Determine the [X, Y] coordinate at the center of the cell enclosing the given text.  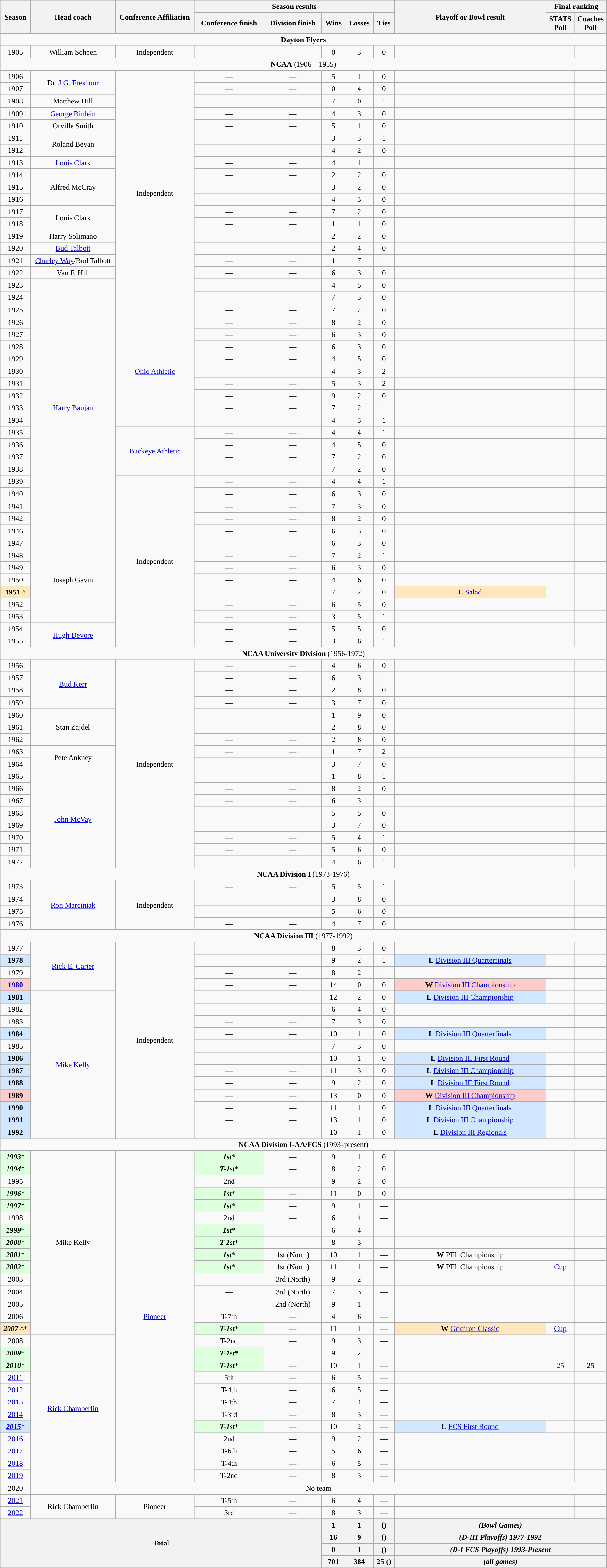
1911 [16, 138]
1995 [16, 1181]
NCAA Division I (1973-1976) [304, 875]
1959 [16, 703]
Ties [384, 24]
1906 [16, 77]
1983 [16, 1022]
NCAA University Division (1956-1972) [304, 654]
Ohio Athletic [155, 371]
T-3rd [229, 1415]
1927 [16, 334]
1965 [16, 776]
2007 ^* [16, 1328]
L Division III Regionals [470, 1132]
1914 [16, 175]
1973 [16, 887]
1931 [16, 384]
Dr. J.G. Freshour [73, 83]
Matthew Hill [73, 101]
NCAA (1906 – 1955) [304, 64]
John McVay [73, 819]
1941 [16, 506]
1938 [16, 469]
1950 [16, 580]
1984 [16, 1034]
2015* [16, 1427]
2009* [16, 1353]
1932 [16, 396]
1976 [16, 924]
1930 [16, 371]
701 [333, 1562]
1975 [16, 911]
Alfred McCray [73, 187]
1974 [16, 899]
1946 [16, 531]
Playoff or Bowl result [470, 17]
William Schoen [73, 52]
1912 [16, 150]
1970 [16, 838]
2005 [16, 1304]
1987 [16, 1071]
(D-III Playoffs) 1977-1992 [501, 1537]
2002* [16, 1267]
1977 [16, 948]
1996* [16, 1194]
George Binlein [73, 114]
2019 [16, 1476]
1922 [16, 273]
Pete Ankney [73, 758]
Orville Smith [73, 126]
1948 [16, 555]
Ron Marciniak [73, 905]
1949 [16, 568]
1978 [16, 960]
14 [333, 985]
1937 [16, 457]
1988 [16, 1083]
Joseph Gavin [73, 580]
(Bowl Games) [501, 1525]
(all games) [501, 1562]
Division finish [293, 24]
1958 [16, 690]
1940 [16, 494]
1925 [16, 310]
2nd (North) [293, 1304]
2006 [16, 1316]
2022 [16, 1513]
1997* [16, 1206]
1979 [16, 973]
1960 [16, 715]
2017 [16, 1451]
2014 [16, 1415]
5th [229, 1378]
2004 [16, 1292]
Bud Talbott [73, 248]
1920 [16, 248]
Losses [359, 24]
1954 [16, 629]
Season results [295, 7]
No team [319, 1488]
1921 [16, 261]
1942 [16, 518]
2013 [16, 1402]
1936 [16, 445]
Rick E. Carter [73, 966]
(D-I FCS Playoffs) 1993-Present [501, 1549]
1905 [16, 52]
Conference finish [229, 24]
T-6th [229, 1451]
1918 [16, 224]
Buckeye Athletic [155, 451]
1990 [16, 1108]
Van F. Hill [73, 273]
L Salad [470, 592]
1993* [16, 1157]
3rd [229, 1513]
384 [359, 1562]
NCAA Division I-AA/FCS (1993–present) [304, 1145]
1961 [16, 727]
1963 [16, 752]
Conference Affiliation [155, 17]
2003 [16, 1279]
2016 [16, 1439]
Final ranking [576, 7]
2001* [16, 1255]
W Gridiron Classic [470, 1328]
T-7th [229, 1316]
1991 [16, 1120]
Roland Bevan [73, 144]
1926 [16, 322]
Charley Way/Bud Talbott [73, 261]
Coaches Poll [590, 24]
1919 [16, 236]
1952 [16, 604]
1986 [16, 1058]
2018 [16, 1464]
1933 [16, 408]
1953 [16, 617]
1992 [16, 1132]
Wins [333, 24]
Harry Solimano [73, 236]
1994* [16, 1169]
2021 [16, 1500]
1980 [16, 985]
2000* [16, 1243]
1957 [16, 678]
1964 [16, 764]
1934 [16, 420]
1956 [16, 666]
1998 [16, 1218]
2020 [16, 1488]
1951 ^ [16, 592]
1966 [16, 788]
1962 [16, 739]
1910 [16, 126]
1968 [16, 813]
2008 [16, 1341]
Hugh Devore [73, 635]
1969 [16, 825]
1971 [16, 850]
Season [16, 17]
1909 [16, 114]
L FCS First Round [470, 1427]
NCAA Division III (1977-1992) [304, 936]
2011 [16, 1378]
1929 [16, 359]
1955 [16, 641]
Dayton Flyers [304, 40]
1972 [16, 862]
1917 [16, 212]
Head coach [73, 17]
Total [161, 1543]
STATS Poll [560, 24]
1982 [16, 1009]
1947 [16, 543]
1908 [16, 101]
Harry Baujan [73, 408]
1913 [16, 163]
1928 [16, 347]
16 [333, 1537]
1923 [16, 285]
25 () [384, 1562]
Stan Zajdel [73, 727]
1981 [16, 997]
2010* [16, 1365]
1924 [16, 298]
1939 [16, 482]
1916 [16, 199]
2012 [16, 1390]
1989 [16, 1095]
T-5th [229, 1500]
12 [333, 997]
1907 [16, 89]
1985 [16, 1046]
Bud Kerr [73, 684]
1915 [16, 187]
1967 [16, 801]
1935 [16, 433]
1999* [16, 1230]
